Pinpoint the cell where the given text exists, returning its [X, Y] midpoint coordinate. 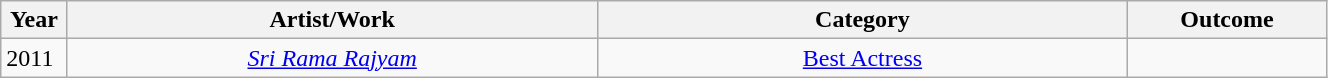
Category [862, 20]
Best Actress [862, 58]
Sri Rama Rajyam [332, 58]
Artist/Work [332, 20]
Year [34, 20]
Outcome [1228, 20]
2011 [34, 58]
